From the cell containing the given text, extract its center point as [X, Y] coordinate. 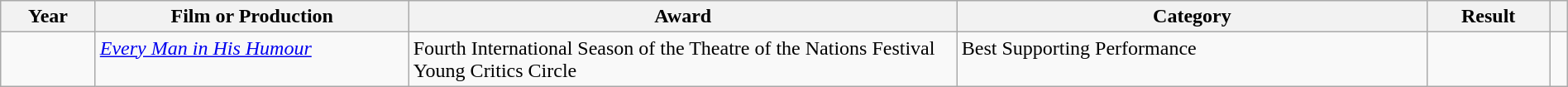
Film or Production [251, 17]
Fourth International Season of the Theatre of the Nations Festival Young Critics Circle [683, 60]
Year [48, 17]
Result [1489, 17]
Best Supporting Performance [1192, 60]
Every Man in His Humour [251, 60]
Category [1192, 17]
Award [683, 17]
